Extract the (X, Y) coordinate from the center of the cell holding the provided text.  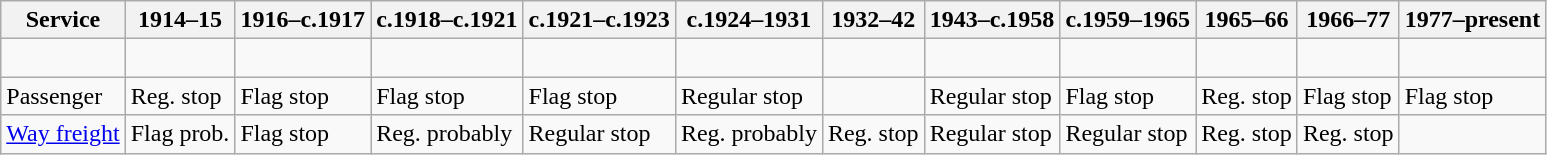
1943–c.1958 (992, 20)
Passenger (63, 96)
c.1921–c.1923 (599, 20)
1914–15 (180, 20)
1916–c.1917 (303, 20)
Way freight (63, 134)
1932–42 (873, 20)
Service (63, 20)
c.1924–1931 (748, 20)
1966–77 (1348, 20)
c.1959–1965 (1128, 20)
c.1918–c.1921 (447, 20)
1977–present (1472, 20)
Flag prob. (180, 134)
1965–66 (1247, 20)
